Pinpoint the cell where the given text exists, returning its (X, Y) midpoint coordinate. 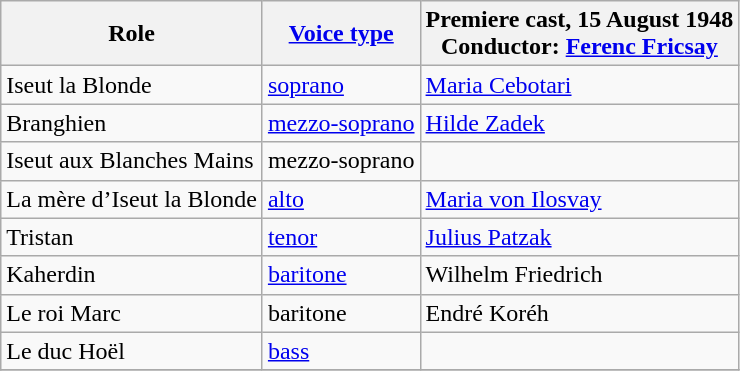
Maria Cebotari (580, 85)
Premiere cast, 15 August 1948Conductor: Ferenc Fricsay (580, 34)
soprano (341, 85)
Role (132, 34)
Kaherdin (132, 275)
Iseut aux Blanches Mains (132, 161)
Branghien (132, 123)
Wilhelm Friedrich (580, 275)
Le roi Marc (132, 313)
Tristan (132, 237)
Endré Koréh (580, 313)
Voice type (341, 34)
Julius Patzak (580, 237)
bass (341, 351)
alto (341, 199)
Hilde Zadek (580, 123)
Maria von Ilosvay (580, 199)
Le duc Hoël (132, 351)
Iseut la Blonde (132, 85)
tenor (341, 237)
La mère d’Iseut la Blonde (132, 199)
